Scan for the cell matching the given text and deliver its (x, y) coordinate at center. 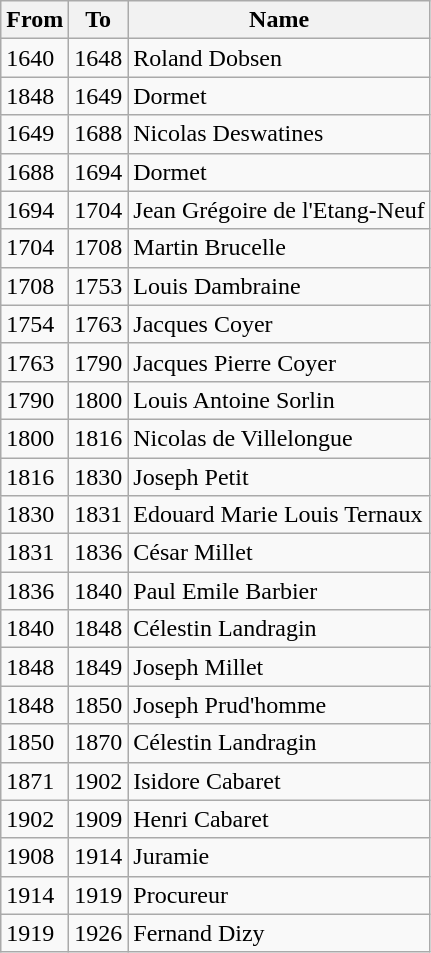
1908 (35, 857)
1870 (98, 743)
Jean Grégoire de l'Etang-Neuf (280, 210)
Joseph Petit (280, 477)
Jacques Coyer (280, 324)
Nicolas Deswatines (280, 134)
Fernand Dizy (280, 933)
Louis Dambraine (280, 286)
1648 (98, 58)
To (98, 20)
1849 (98, 667)
From (35, 20)
1926 (98, 933)
1753 (98, 286)
Isidore Cabaret (280, 781)
1640 (35, 58)
1871 (35, 781)
Juramie (280, 857)
Henri Cabaret (280, 819)
Paul Emile Barbier (280, 591)
1909 (98, 819)
Name (280, 20)
1754 (35, 324)
Roland Dobsen (280, 58)
Joseph Millet (280, 667)
César Millet (280, 553)
Procureur (280, 895)
Nicolas de Villelongue (280, 438)
Martin Brucelle (280, 248)
Louis Antoine Sorlin (280, 400)
Edouard Marie Louis Ternaux (280, 515)
Jacques Pierre Coyer (280, 362)
Joseph Prud'homme (280, 705)
